From the cell containing the given text, extract its center point as (x, y) coordinate. 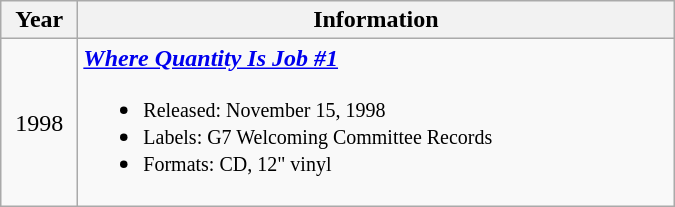
Year (40, 20)
Where Quantity Is Job #1Released: November 15, 1998Labels: G7 Welcoming Committee RecordsFormats: CD, 12" vinyl (376, 122)
1998 (40, 122)
Information (376, 20)
